Detect which cell encompasses the target text, then output its (X, Y) center coordinate. 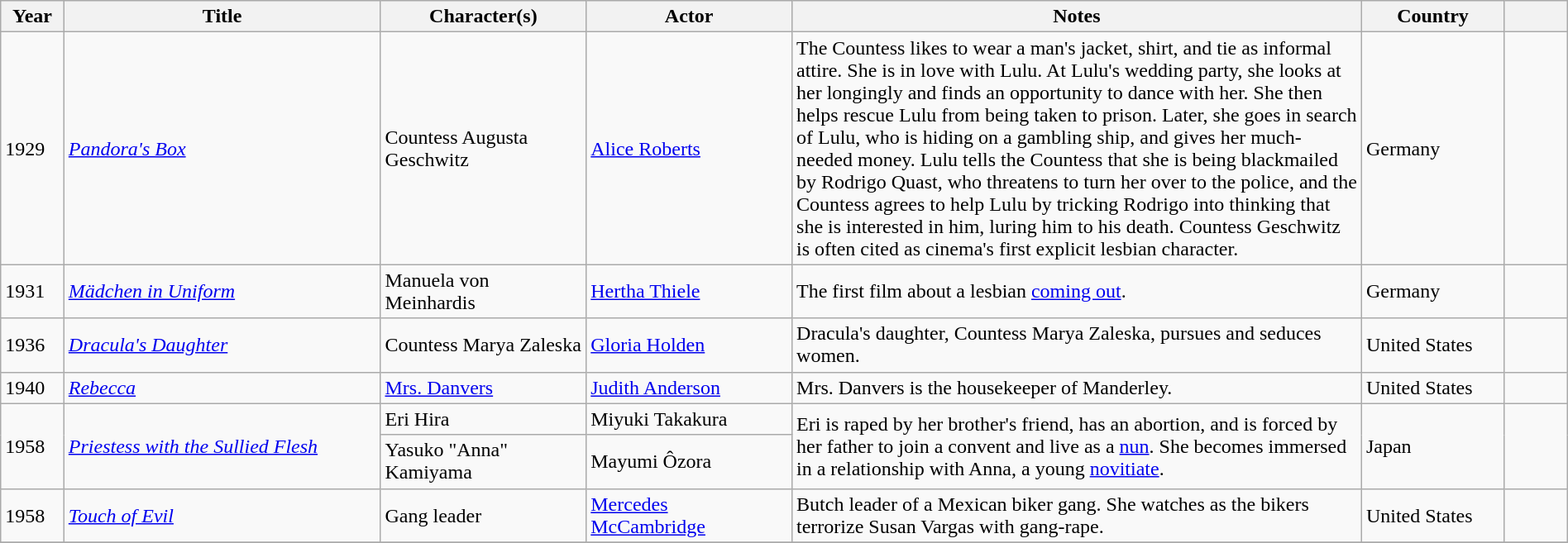
Actor (690, 17)
1929 (33, 149)
Year (33, 17)
Hertha Thiele (690, 291)
Dracula's daughter, Countess Marya Zaleska, pursues and seduces women. (1077, 345)
Judith Anderson (690, 388)
Dracula's Daughter (222, 345)
Butch leader of a Mexican biker gang. She watches as the bikers terrorize Susan Vargas with gang-rape. (1077, 516)
Mayumi Ôzora (690, 461)
Mercedes McCambridge (690, 516)
Priestess with the Sullied Flesh (222, 446)
Gloria Holden (690, 345)
Character(s) (483, 17)
Notes (1077, 17)
Mrs. Danvers is the housekeeper of Manderley. (1077, 388)
Mrs. Danvers (483, 388)
1936 (33, 345)
Japan (1432, 446)
Eri Hira (483, 419)
1940 (33, 388)
1931 (33, 291)
Gang leader (483, 516)
Pandora's Box (222, 149)
Alice Roberts (690, 149)
Country (1432, 17)
Yasuko "Anna" Kamiyama (483, 461)
Countess Marya Zaleska (483, 345)
Touch of Evil (222, 516)
Countess Augusta Geschwitz (483, 149)
Rebecca (222, 388)
Title (222, 17)
Manuela von Meinhardis (483, 291)
The first film about a lesbian coming out. (1077, 291)
Miyuki Takakura (690, 419)
Mädchen in Uniform (222, 291)
